Locate the cell with the specified text and output its (X, Y) center coordinate. 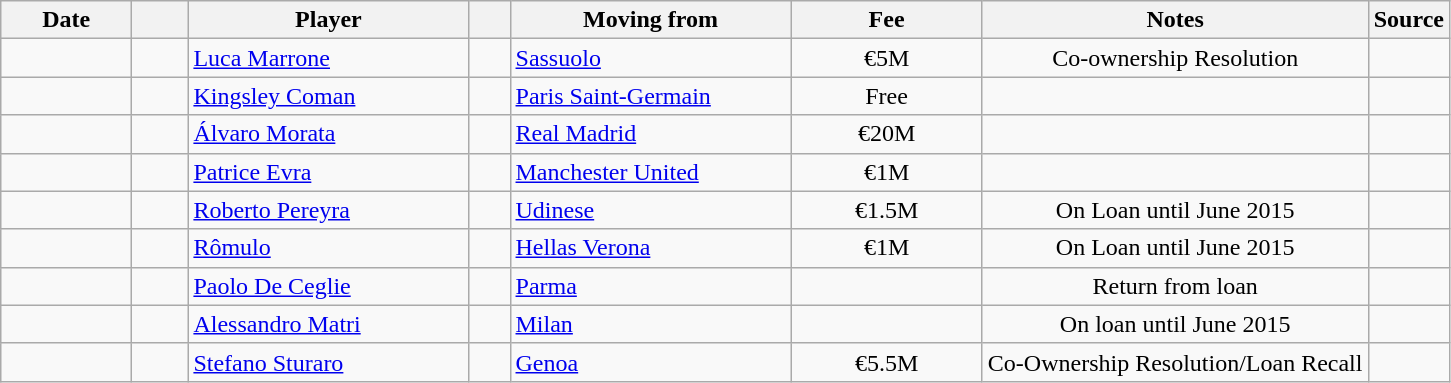
Moving from (650, 20)
Real Madrid (650, 134)
€5M (886, 58)
Hellas Verona (650, 248)
Notes (1175, 20)
Kingsley Coman (328, 96)
Co-Ownership Resolution/Loan Recall (1175, 362)
Rômulo (328, 248)
Milan (650, 324)
Alessandro Matri (328, 324)
Genoa (650, 362)
€20M (886, 134)
Paolo De Ceglie (328, 286)
Udinese (650, 210)
Roberto Pereyra (328, 210)
Fee (886, 20)
Paris Saint-Germain (650, 96)
Source (1408, 20)
Return from loan (1175, 286)
Sassuolo (650, 58)
€1.5M (886, 210)
€5.5M (886, 362)
Free (886, 96)
Date (66, 20)
Player (328, 20)
Patrice Evra (328, 172)
Manchester United (650, 172)
Luca Marrone (328, 58)
Álvaro Morata (328, 134)
Parma (650, 286)
On loan until June 2015 (1175, 324)
Stefano Sturaro (328, 362)
Co-ownership Resolution (1175, 58)
